Identify which cell holds the provided text, then report its (x, y) central coordinate. 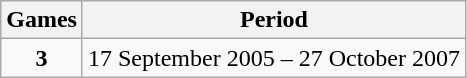
Games (42, 20)
3 (42, 58)
17 September 2005 – 27 October 2007 (274, 58)
Period (274, 20)
